Output the [X, Y] coordinate of the center of the cell containing the given text.  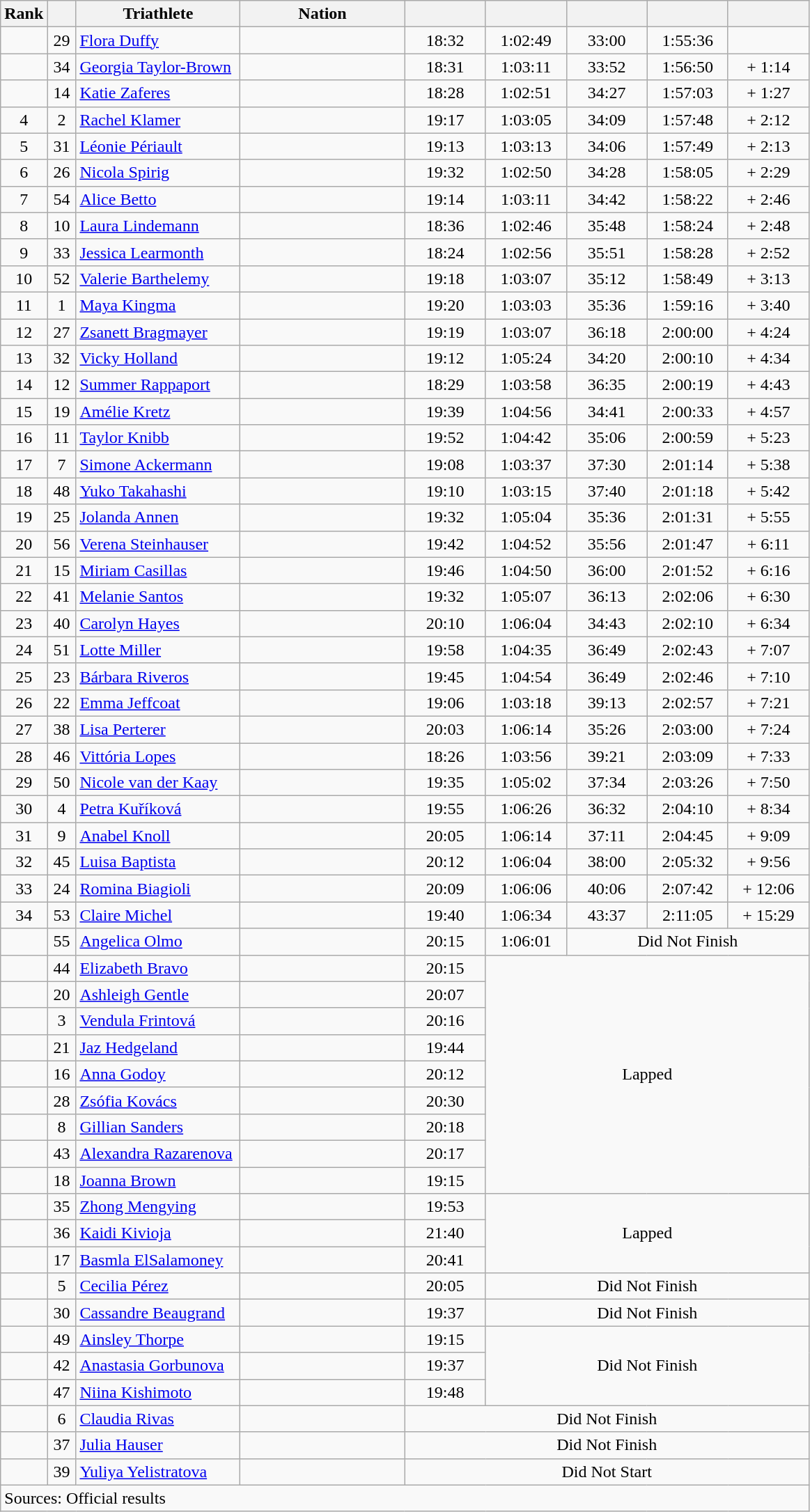
52 [61, 279]
20:07 [445, 995]
2:04:45 [687, 836]
2:02:10 [687, 623]
1:58:24 [687, 226]
19:45 [445, 676]
33:52 [607, 67]
Zsanett Bragmayer [158, 332]
1:57:03 [687, 93]
Katie Zaferes [158, 93]
2:01:52 [687, 570]
42 [61, 1366]
Sources: Official results [405, 1498]
40 [61, 623]
19:12 [445, 359]
+ 6:11 [768, 544]
+ 7:21 [768, 703]
36:35 [607, 385]
+ 9:56 [768, 862]
+ 2:13 [768, 146]
1:03:13 [526, 146]
18:24 [445, 252]
Jaz Hedgeland [158, 1047]
+ 2:12 [768, 120]
Basmla ElSalamoney [158, 1260]
Joanna Brown [158, 1180]
21:40 [445, 1233]
39:13 [607, 703]
Bárbara Riveros [158, 676]
19:35 [445, 783]
+ 5:38 [768, 465]
35:26 [607, 729]
Zhong Mengying [158, 1207]
20:17 [445, 1153]
37:34 [607, 783]
Léonie Périault [158, 146]
19:08 [445, 465]
1:06:26 [526, 809]
+ 7:07 [768, 650]
1:04:50 [526, 570]
2:02:46 [687, 676]
1:02:49 [526, 40]
1:04:54 [526, 676]
35 [61, 1207]
+ 7:10 [768, 676]
19:52 [445, 438]
2:04:10 [687, 809]
36:32 [607, 809]
18:31 [445, 67]
18:26 [445, 756]
+ 2:46 [768, 199]
Rank [24, 14]
35:51 [607, 252]
Amélie Kretz [158, 412]
35:48 [607, 226]
Lotte Miller [158, 650]
2:07:42 [687, 889]
48 [61, 491]
1:06:01 [526, 942]
Vendula Frintová [158, 1021]
2:05:32 [687, 862]
2:01:47 [687, 544]
19:55 [445, 809]
19:06 [445, 703]
Yuliya Yelistratova [158, 1472]
Emma Jeffcoat [158, 703]
2:00:19 [687, 385]
Did Not Start [607, 1472]
+ 2:29 [768, 173]
Claudia Rivas [158, 1419]
1:05:02 [526, 783]
+ 3:40 [768, 305]
19:58 [445, 650]
+ 8:34 [768, 809]
Angelica Olmo [158, 942]
Gillian Sanders [158, 1127]
19:44 [445, 1047]
47 [61, 1392]
2 [61, 120]
Taylor Knibb [158, 438]
2:02:06 [687, 597]
2:00:33 [687, 412]
19:18 [445, 279]
1:56:50 [687, 67]
13 [24, 359]
1:03:05 [526, 120]
Anna Godoy [158, 1074]
1:03:15 [526, 491]
1:57:49 [687, 146]
20:10 [445, 623]
18:36 [445, 226]
+ 3:13 [768, 279]
1:03:18 [526, 703]
38:00 [607, 862]
20:30 [445, 1100]
20:41 [445, 1260]
Cassandre Beaugrand [158, 1313]
Petra Kuříková [158, 809]
Niina Kishimoto [158, 1392]
56 [61, 544]
+ 7:50 [768, 783]
+ 4:24 [768, 332]
+ 1:27 [768, 93]
+ 6:16 [768, 570]
+ 6:30 [768, 597]
45 [61, 862]
19:39 [445, 412]
1:58:05 [687, 173]
Yuko Takahashi [158, 491]
1:02:50 [526, 173]
18:29 [445, 385]
2:02:57 [687, 703]
1:02:46 [526, 226]
Kaidi Kivioja [158, 1233]
38 [61, 729]
1:02:56 [526, 252]
3 [61, 1021]
34:42 [607, 199]
54 [61, 199]
Georgia Taylor-Brown [158, 67]
2:00:59 [687, 438]
+ 4:34 [768, 359]
Summer Rappaport [158, 385]
Flora Duffy [158, 40]
1:04:42 [526, 438]
Elizabeth Bravo [158, 968]
1:06:34 [526, 915]
37:40 [607, 491]
Nation [322, 14]
1:02:51 [526, 93]
1:04:52 [526, 544]
Claire Michel [158, 915]
36:13 [607, 597]
39 [61, 1472]
20:03 [445, 729]
+ 5:23 [768, 438]
19:14 [445, 199]
19:17 [445, 120]
+ 5:42 [768, 491]
39:21 [607, 756]
19:40 [445, 915]
34:06 [607, 146]
1:03:03 [526, 305]
1:06:06 [526, 889]
2:03:09 [687, 756]
Valerie Barthelemy [158, 279]
1:58:22 [687, 199]
49 [61, 1339]
35:12 [607, 279]
2:03:00 [687, 729]
2:01:14 [687, 465]
55 [61, 942]
Lisa Perterer [158, 729]
20:16 [445, 1021]
37:11 [607, 836]
+ 12:06 [768, 889]
+ 15:29 [768, 915]
19:48 [445, 1392]
34:20 [607, 359]
35:06 [607, 438]
Vittória Lopes [158, 756]
Cecilia Pérez [158, 1286]
+ 7:33 [768, 756]
1:59:16 [687, 305]
2:01:31 [687, 517]
34:41 [607, 412]
34:43 [607, 623]
Anastasia Gorbunova [158, 1366]
Jolanda Annen [158, 517]
Rachel Klamer [158, 120]
Alexandra Razarenova [158, 1153]
50 [61, 783]
53 [61, 915]
40:06 [607, 889]
1:55:36 [687, 40]
Vicky Holland [158, 359]
Laura Lindemann [158, 226]
1:05:04 [526, 517]
Simone Ackermann [158, 465]
Melanie Santos [158, 597]
36 [61, 1233]
Anabel Knoll [158, 836]
19:46 [445, 570]
Miriam Casillas [158, 570]
1:03:56 [526, 756]
2:02:43 [687, 650]
Nicole van der Kaay [158, 783]
1:05:07 [526, 597]
Alice Betto [158, 199]
35:56 [607, 544]
2:11:05 [687, 915]
34:28 [607, 173]
19:42 [445, 544]
46 [61, 756]
1:57:48 [687, 120]
Triathlete [158, 14]
1:03:37 [526, 465]
2:00:10 [687, 359]
1 [61, 305]
+ 7:24 [768, 729]
Luisa Baptista [158, 862]
+ 6:34 [768, 623]
Julia Hauser [158, 1445]
1:58:49 [687, 279]
Ashleigh Gentle [158, 995]
Verena Steinhauser [158, 544]
Zsófia Kovács [158, 1100]
43 [61, 1153]
34:09 [607, 120]
18:28 [445, 93]
33:00 [607, 40]
18:32 [445, 40]
37:30 [607, 465]
1:03:58 [526, 385]
19:19 [445, 332]
19:20 [445, 305]
2:01:18 [687, 491]
Ainsley Thorpe [158, 1339]
2:00:00 [687, 332]
43:37 [607, 915]
36:00 [607, 570]
+ 5:55 [768, 517]
+ 2:52 [768, 252]
36:18 [607, 332]
1:04:35 [526, 650]
20:18 [445, 1127]
Maya Kingma [158, 305]
Jessica Learmonth [158, 252]
41 [61, 597]
1:04:56 [526, 412]
Nicola Spirig [158, 173]
+ 2:48 [768, 226]
19:13 [445, 146]
19:53 [445, 1207]
37 [61, 1445]
+ 1:14 [768, 67]
44 [61, 968]
Romina Biagioli [158, 889]
Carolyn Hayes [158, 623]
19:10 [445, 491]
+ 4:43 [768, 385]
+ 4:57 [768, 412]
+ 9:09 [768, 836]
1:58:28 [687, 252]
20:09 [445, 889]
51 [61, 650]
34:27 [607, 93]
2:03:26 [687, 783]
1:05:24 [526, 359]
